For the text-containing cell, return its midpoint in [X, Y] coordinate format. 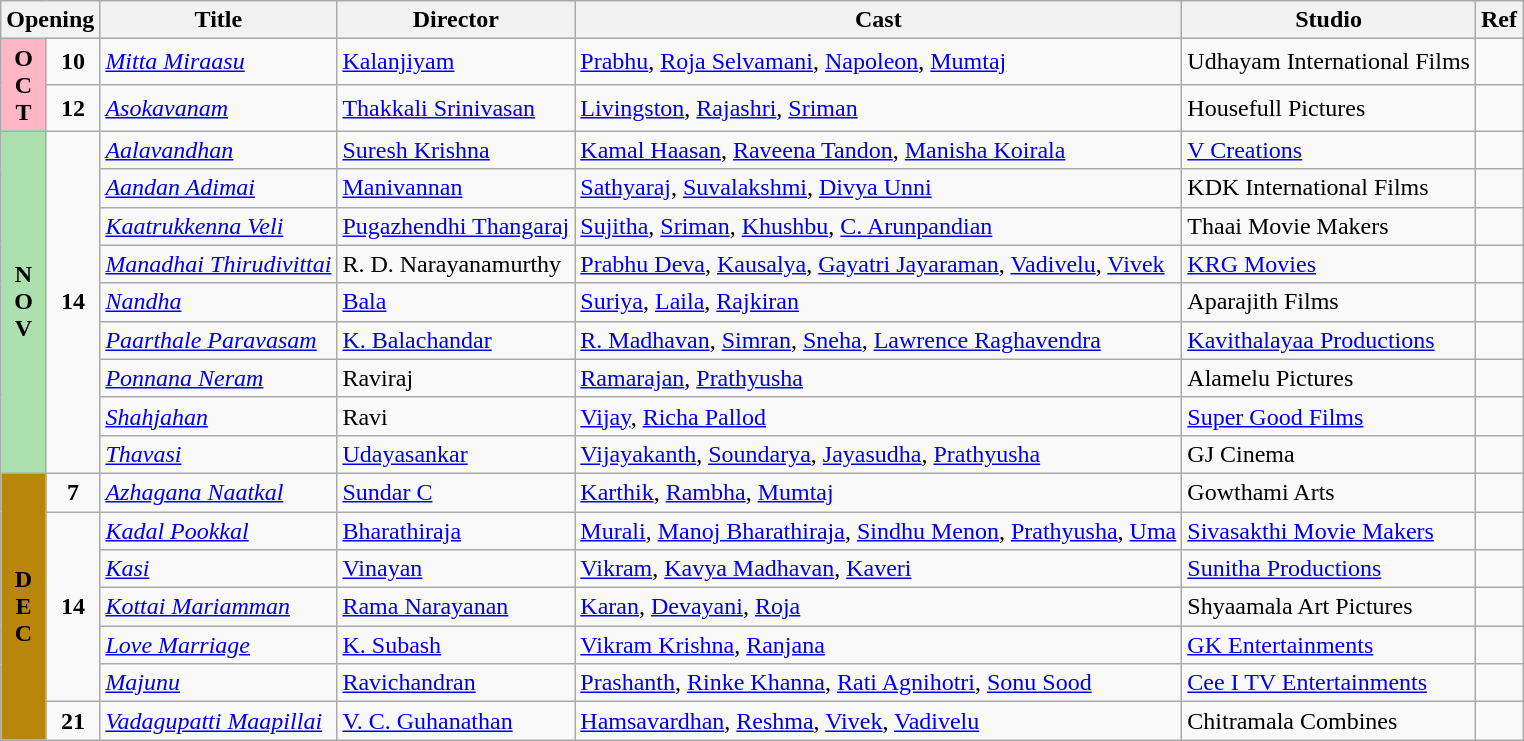
Kalanjiyam [456, 62]
Suresh Krishna [456, 150]
Vinayan [456, 569]
12 [73, 108]
Karthik, Rambha, Mumtaj [878, 492]
Vijay, Richa Pallod [878, 416]
Bharathiraja [456, 531]
Kavithalayaa Productions [1329, 340]
Ref [1498, 20]
Raviraj [456, 378]
Rama Narayanan [456, 607]
Asokavanam [218, 108]
Vadagupatti Maapillai [218, 721]
Prabhu, Roja Selvamani, Napoleon, Mumtaj [878, 62]
Aandan Adimai [218, 188]
Suriya, Laila, Rajkiran [878, 302]
Sunitha Productions [1329, 569]
Mitta Miraasu [218, 62]
Majunu [218, 683]
KRG Movies [1329, 264]
R. Madhavan, Simran, Sneha, Lawrence Raghavendra [878, 340]
Shyaamala Art Pictures [1329, 607]
21 [73, 721]
Vijayakanth, Soundarya, Jayasudha, Prathyusha [878, 454]
Gowthami Arts [1329, 492]
7 [73, 492]
KDK International Films [1329, 188]
Kaatrukkenna Veli [218, 226]
Bala [456, 302]
Hamsavardhan, Reshma, Vivek, Vadivelu [878, 721]
Manadhai Thirudivittai [218, 264]
Opening [50, 20]
Sujitha, Sriman, Khushbu, C. Arunpandian [878, 226]
Ravi [456, 416]
NOV [24, 302]
Ravichandran [456, 683]
Kamal Haasan, Raveena Tandon, Manisha Koirala [878, 150]
Prabhu Deva, Kausalya, Gayatri Jayaraman, Vadivelu, Vivek [878, 264]
Azhagana Naatkal [218, 492]
Paarthale Paravasam [218, 340]
Kasi [218, 569]
V. C. Guhanathan [456, 721]
Chitramala Combines [1329, 721]
GK Entertainments [1329, 645]
10 [73, 62]
Studio [1329, 20]
Ponnana Neram [218, 378]
DEC [24, 606]
K. Balachandar [456, 340]
Karan, Devayani, Roja [878, 607]
Thavasi [218, 454]
Prashanth, Rinke Khanna, Rati Agnihotri, Sonu Sood [878, 683]
Thaai Movie Makers [1329, 226]
Ramarajan, Prathyusha [878, 378]
Murali, Manoj Bharathiraja, Sindhu Menon, Prathyusha, Uma [878, 531]
Vikram Krishna, Ranjana [878, 645]
Sivasakthi Movie Makers [1329, 531]
Udhayam International Films [1329, 62]
Nandha [218, 302]
Director [456, 20]
Manivannan [456, 188]
K. Subash [456, 645]
Vikram, Kavya Madhavan, Kaveri [878, 569]
Udayasankar [456, 454]
Kottai Mariamman [218, 607]
Housefull Pictures [1329, 108]
Title [218, 20]
Livingston, Rajashri, Sriman [878, 108]
Cast [878, 20]
Thakkali Srinivasan [456, 108]
Kadal Pookkal [218, 531]
V Creations [1329, 150]
Aalavandhan [218, 150]
Aparajith Films [1329, 302]
Sathyaraj, Suvalakshmi, Divya Unni [878, 188]
Sundar C [456, 492]
Love Marriage [218, 645]
GJ Cinema [1329, 454]
Cee I TV Entertainments [1329, 683]
OCT [24, 85]
Pugazhendhi Thangaraj [456, 226]
Shahjahan [218, 416]
R. D. Narayanamurthy [456, 264]
Alamelu Pictures [1329, 378]
Super Good Films [1329, 416]
